Search for the cell housing the specified text and yield its (x, y) center coordinate. 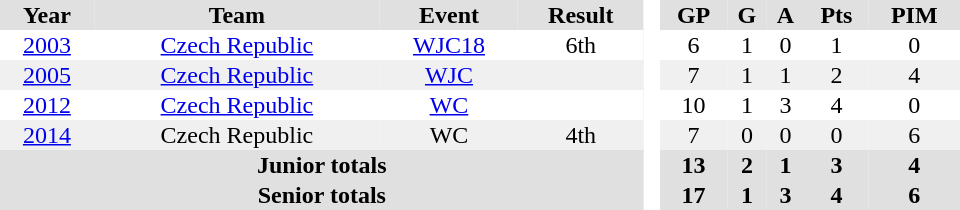
13 (694, 165)
PIM (914, 15)
Year (47, 15)
WJC (449, 75)
Pts (836, 15)
Result (581, 15)
G (747, 15)
Junior totals (322, 165)
GP (694, 15)
A (786, 15)
Team (237, 15)
WJC18 (449, 45)
17 (694, 195)
4th (581, 135)
6th (581, 45)
2003 (47, 45)
2005 (47, 75)
2014 (47, 135)
10 (694, 105)
2012 (47, 105)
Senior totals (322, 195)
Event (449, 15)
